Return (x, y) of the center of cell containing provided text 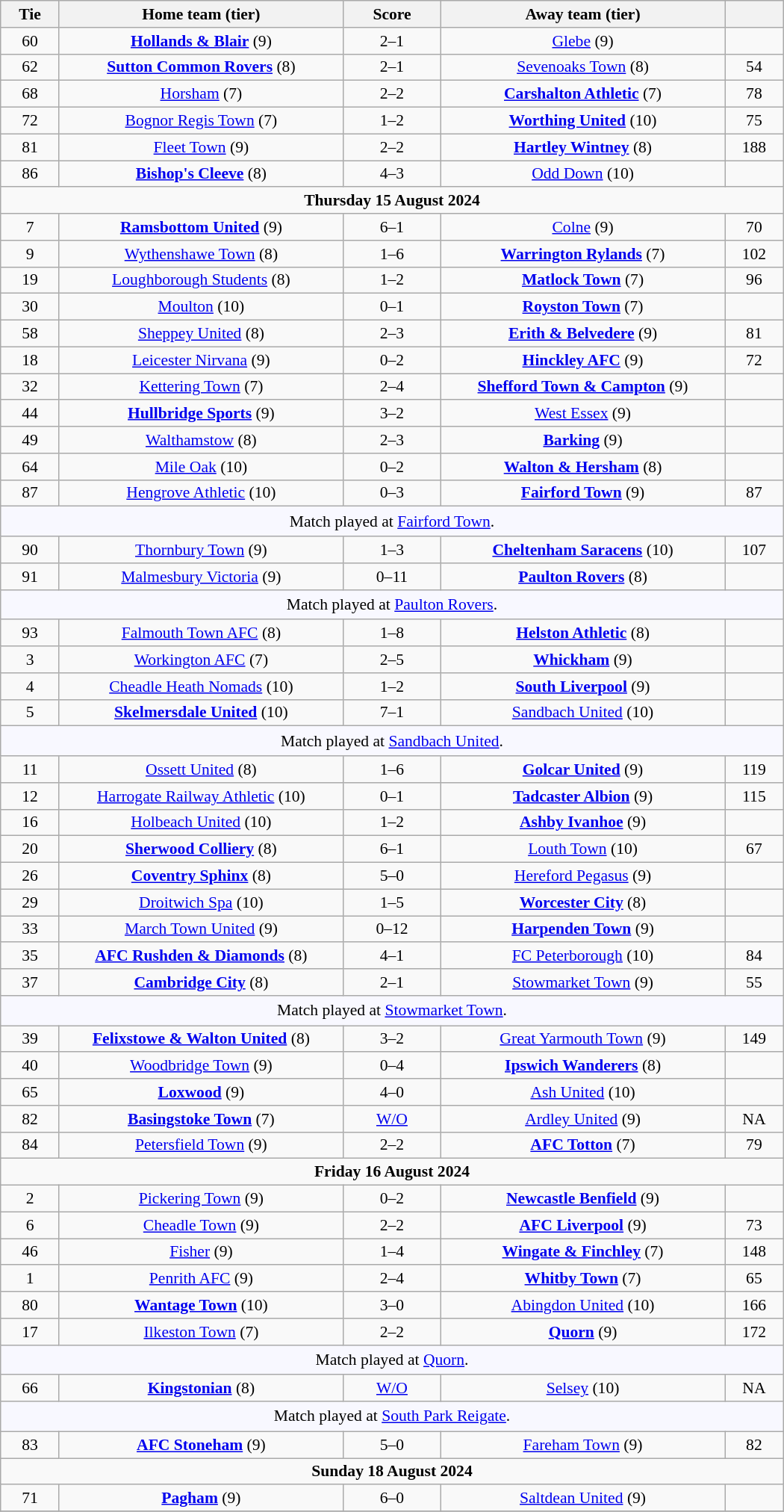
Match played at Quorn. (392, 1360)
Hereford Pegasus (9) (583, 876)
Match played at Paulton Rovers. (392, 604)
0–4 (391, 1066)
Ash United (10) (583, 1092)
Ossett United (8) (201, 769)
Great Yarmouth Town (9) (583, 1039)
44 (30, 414)
32 (30, 387)
4–3 (391, 174)
58 (30, 334)
Colne (9) (583, 227)
Whickham (9) (583, 660)
86 (30, 174)
Hengrove Athletic (10) (201, 493)
Selsey (10) (583, 1389)
1–4 (391, 1252)
17 (30, 1332)
Ilkeston Town (7) (201, 1332)
11 (30, 769)
Shefford Town & Campton (9) (583, 387)
46 (30, 1252)
Mile Oak (10) (201, 467)
3 (30, 660)
Glebe (9) (583, 41)
Horsham (7) (201, 94)
AFC Totton (7) (583, 1145)
6–0 (391, 1499)
West Essex (9) (583, 414)
4 (30, 687)
Ramsbottom United (9) (201, 227)
188 (754, 147)
Fairford Town (9) (583, 493)
75 (754, 121)
107 (754, 550)
Sevenoaks Town (8) (583, 67)
Hartley Wintney (8) (583, 147)
Friday 16 August 2024 (392, 1172)
0–11 (391, 577)
20 (30, 849)
Droitwich Spa (10) (201, 902)
7 (30, 227)
16 (30, 822)
26 (30, 876)
Abingdon United (10) (583, 1305)
Bognor Regis Town (7) (201, 121)
172 (754, 1332)
Newcastle Benfield (9) (583, 1199)
Woodbridge Town (9) (201, 1066)
91 (30, 577)
149 (754, 1039)
Quorn (9) (583, 1332)
Paulton Rovers (8) (583, 577)
Fareham Town (9) (583, 1445)
Tie (30, 14)
March Town United (9) (201, 929)
Harpenden Town (9) (583, 929)
Malmesbury Victoria (9) (201, 577)
Pagham (9) (201, 1499)
Stowmarket Town (9) (583, 982)
Worcester City (8) (583, 902)
30 (30, 307)
1–5 (391, 902)
Walton & Hersham (8) (583, 467)
Helston Athletic (8) (583, 633)
73 (754, 1225)
FC Peterborough (10) (583, 956)
2 (30, 1199)
Home team (tier) (201, 14)
37 (30, 982)
1–3 (391, 550)
1–8 (391, 633)
Bishop's Cleeve (8) (201, 174)
1 (30, 1279)
Pickering Town (9) (201, 1199)
66 (30, 1389)
Cheltenham Saracens (10) (583, 550)
AFC Liverpool (9) (583, 1225)
Match played at Fairford Town. (392, 521)
Carshalton Athletic (7) (583, 94)
Worthing United (10) (583, 121)
55 (754, 982)
12 (30, 796)
62 (30, 67)
Away team (tier) (583, 14)
Wingate & Finchley (7) (583, 1252)
Sutton Common Rovers (8) (201, 67)
Harrogate Railway Athletic (10) (201, 796)
Fleet Town (9) (201, 147)
Louth Town (10) (583, 849)
Loughborough Students (8) (201, 280)
60 (30, 41)
9 (30, 254)
Ipswich Wanderers (8) (583, 1066)
166 (754, 1305)
Ashby Ivanhoe (9) (583, 822)
Warrington Rylands (7) (583, 254)
Walthamstow (8) (201, 440)
35 (30, 956)
70 (754, 227)
Coventry Sphinx (8) (201, 876)
29 (30, 902)
Ardley United (9) (583, 1119)
Moulton (10) (201, 307)
67 (754, 849)
2–5 (391, 660)
Kingstonian (8) (201, 1389)
Cheadle Town (9) (201, 1225)
Thornbury Town (9) (201, 550)
South Liverpool (9) (583, 687)
Felixstowe & Walton United (8) (201, 1039)
Match played at Stowmarket Town. (392, 1011)
19 (30, 280)
115 (754, 796)
Sunday 18 August 2024 (392, 1472)
Hinckley AFC (9) (583, 360)
83 (30, 1445)
Erith & Belvedere (9) (583, 334)
119 (754, 769)
148 (754, 1252)
Loxwood (9) (201, 1092)
78 (754, 94)
4–1 (391, 956)
49 (30, 440)
AFC Rushden & Diamonds (8) (201, 956)
Match played at Sandbach United. (392, 741)
0–12 (391, 929)
Kettering Town (7) (201, 387)
40 (30, 1066)
Sherwood Colliery (8) (201, 849)
Royston Town (7) (583, 307)
54 (754, 67)
Holbeach United (10) (201, 822)
Whitby Town (7) (583, 1279)
18 (30, 360)
71 (30, 1499)
80 (30, 1305)
Barking (9) (583, 440)
Odd Down (10) (583, 174)
4–0 (391, 1092)
Match played at South Park Reigate. (392, 1416)
Tadcaster Albion (9) (583, 796)
Penrith AFC (9) (201, 1279)
Skelmersdale United (10) (201, 713)
0–3 (391, 493)
Wantage Town (10) (201, 1305)
79 (754, 1145)
96 (754, 280)
Score (391, 14)
64 (30, 467)
68 (30, 94)
Hullbridge Sports (9) (201, 414)
33 (30, 929)
AFC Stoneham (9) (201, 1445)
7–1 (391, 713)
90 (30, 550)
Thursday 15 August 2024 (392, 201)
Leicester Nirvana (9) (201, 360)
Workington AFC (7) (201, 660)
Wythenshawe Town (8) (201, 254)
39 (30, 1039)
6 (30, 1225)
Falmouth Town AFC (8) (201, 633)
Sandbach United (10) (583, 713)
Saltdean United (9) (583, 1499)
102 (754, 254)
3–0 (391, 1305)
Petersfield Town (9) (201, 1145)
Cambridge City (8) (201, 982)
Cheadle Heath Nomads (10) (201, 687)
5 (30, 713)
Basingstoke Town (7) (201, 1119)
Matlock Town (7) (583, 280)
Hollands & Blair (9) (201, 41)
Golcar United (9) (583, 769)
93 (30, 633)
Fisher (9) (201, 1252)
Sheppey United (8) (201, 334)
